From the cell containing the given text, extract its center point as (X, Y) coordinate. 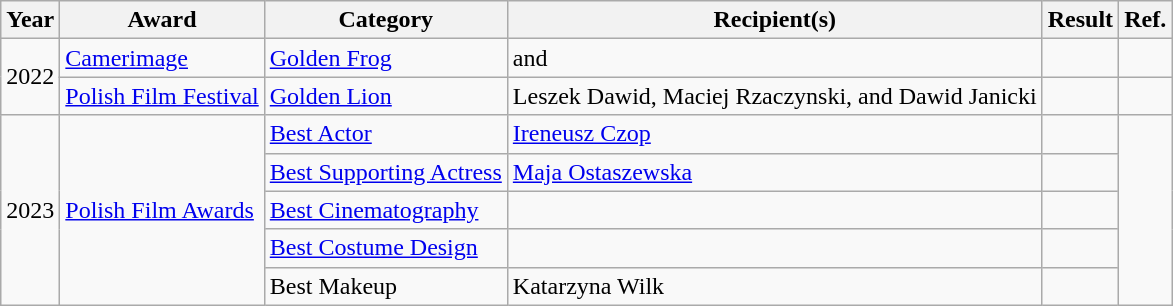
Year (30, 20)
Best Costume Design (386, 248)
Result (1080, 20)
Camerimage (162, 58)
Best Cinematography (386, 210)
Leszek Dawid, Maciej Rzaczynski, and Dawid Janicki (774, 96)
2022 (30, 77)
Golden Frog (386, 58)
2023 (30, 210)
Polish Film Awards (162, 210)
Best Makeup (386, 286)
Ireneusz Czop (774, 134)
Best Actor (386, 134)
Category (386, 20)
Golden Lion (386, 96)
Award (162, 20)
Maja Ostaszewska (774, 172)
Recipient(s) (774, 20)
Polish Film Festival (162, 96)
and (774, 58)
Katarzyna Wilk (774, 286)
Best Supporting Actress (386, 172)
Ref. (1146, 20)
